Return [X, Y] of the center of cell containing provided text 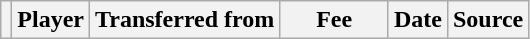
Transferred from [185, 20]
Fee [334, 20]
Date [418, 20]
Source [488, 20]
Player [51, 20]
